For the text-containing cell, return its midpoint in [x, y] coordinate format. 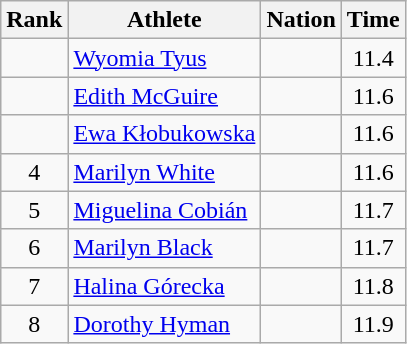
Wyomia Tyus [164, 58]
Rank [34, 20]
6 [34, 248]
Ewa Kłobukowska [164, 134]
11.9 [373, 324]
4 [34, 172]
Miguelina Cobián [164, 210]
Halina Górecka [164, 286]
11.8 [373, 286]
Marilyn Black [164, 248]
5 [34, 210]
Time [373, 20]
11.4 [373, 58]
Dorothy Hyman [164, 324]
8 [34, 324]
Nation [301, 20]
Athlete [164, 20]
Marilyn White [164, 172]
Edith McGuire [164, 96]
7 [34, 286]
